Determine the [X, Y] coordinate at the center of the cell enclosing the given text.  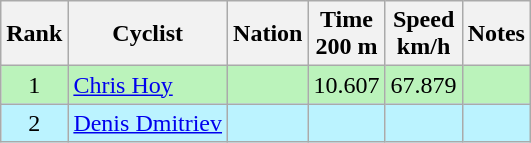
Rank [34, 34]
1 [34, 85]
Notes [496, 34]
Time200 m [346, 34]
10.607 [346, 85]
Speedkm/h [424, 34]
67.879 [424, 85]
Denis Dmitriev [148, 123]
2 [34, 123]
Chris Hoy [148, 85]
Cyclist [148, 34]
Nation [268, 34]
